Return the [x, y] coordinate for the center point of the cell that contains the specified text.  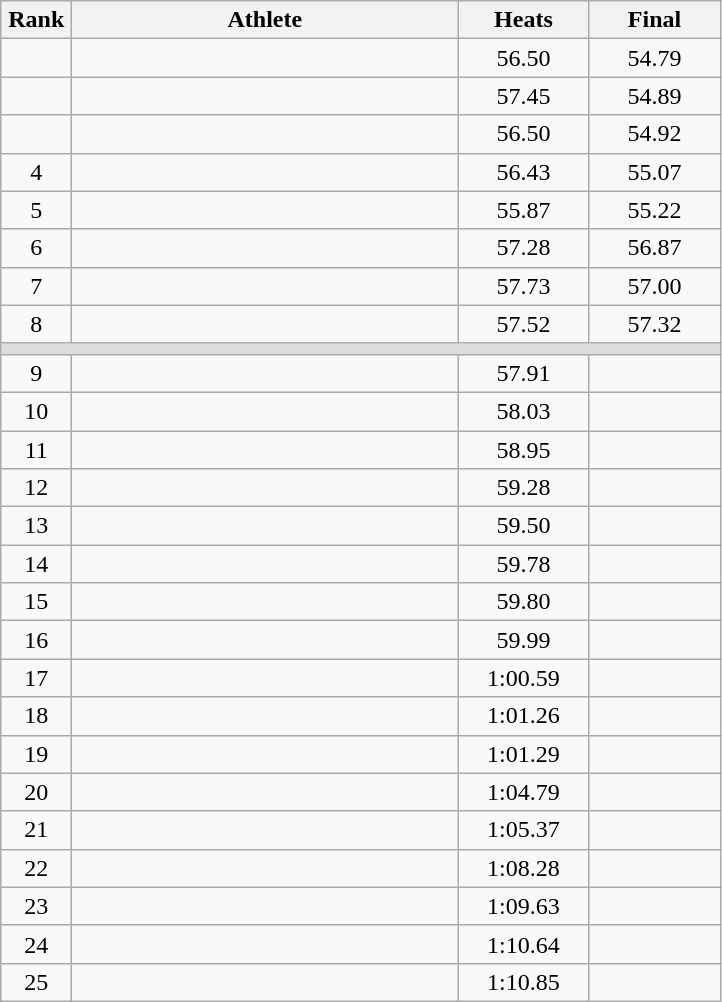
57.45 [524, 96]
6 [36, 248]
11 [36, 449]
56.43 [524, 172]
59.50 [524, 526]
19 [36, 754]
59.99 [524, 640]
16 [36, 640]
57.00 [654, 286]
21 [36, 830]
58.95 [524, 449]
59.80 [524, 602]
58.03 [524, 411]
1:04.79 [524, 792]
55.87 [524, 210]
1:01.29 [524, 754]
20 [36, 792]
59.28 [524, 488]
56.87 [654, 248]
1:00.59 [524, 678]
Rank [36, 20]
10 [36, 411]
1:10.64 [524, 944]
17 [36, 678]
54.92 [654, 134]
24 [36, 944]
1:01.26 [524, 716]
57.52 [524, 324]
9 [36, 373]
1:08.28 [524, 868]
5 [36, 210]
54.79 [654, 58]
23 [36, 906]
55.07 [654, 172]
57.32 [654, 324]
7 [36, 286]
57.91 [524, 373]
54.89 [654, 96]
14 [36, 564]
Heats [524, 20]
1:10.85 [524, 982]
13 [36, 526]
18 [36, 716]
Athlete [265, 20]
25 [36, 982]
15 [36, 602]
1:09.63 [524, 906]
59.78 [524, 564]
12 [36, 488]
57.28 [524, 248]
4 [36, 172]
8 [36, 324]
22 [36, 868]
57.73 [524, 286]
1:05.37 [524, 830]
55.22 [654, 210]
Final [654, 20]
